Extract the (x, y) coordinate from the center of the cell holding the provided text.  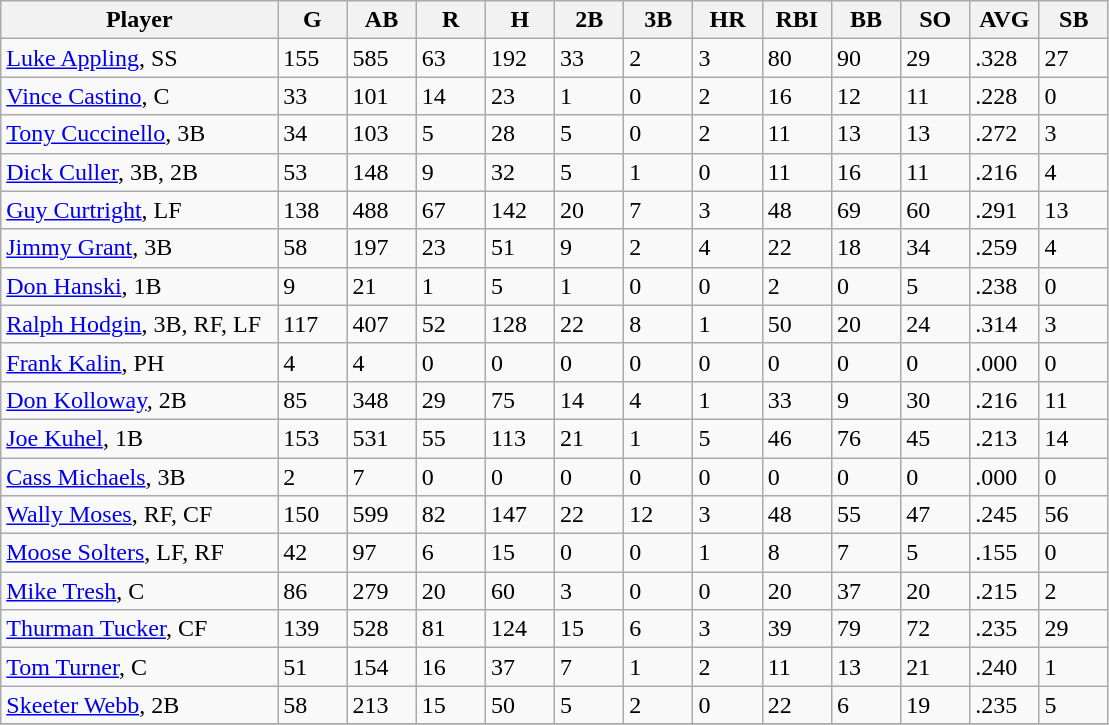
103 (382, 134)
Joe Kuhel, 1B (140, 438)
128 (520, 324)
72 (936, 629)
197 (382, 248)
155 (312, 58)
27 (1074, 58)
.328 (1004, 58)
RBI (796, 20)
142 (520, 210)
Guy Curtright, LF (140, 210)
150 (312, 515)
153 (312, 438)
Moose Solters, LF, RF (140, 553)
39 (796, 629)
81 (450, 629)
Mike Tresh, C (140, 591)
BB (866, 20)
Dick Culler, 3B, 2B (140, 172)
Don Hanski, 1B (140, 286)
113 (520, 438)
154 (382, 667)
Cass Michaels, 3B (140, 477)
86 (312, 591)
585 (382, 58)
.155 (1004, 553)
.240 (1004, 667)
138 (312, 210)
SO (936, 20)
82 (450, 515)
124 (520, 629)
42 (312, 553)
R (450, 20)
.259 (1004, 248)
Tom Turner, C (140, 667)
Tony Cuccinello, 3B (140, 134)
G (312, 20)
.213 (1004, 438)
.238 (1004, 286)
79 (866, 629)
18 (866, 248)
85 (312, 400)
528 (382, 629)
599 (382, 515)
69 (866, 210)
Don Kolloway, 2B (140, 400)
117 (312, 324)
67 (450, 210)
H (520, 20)
488 (382, 210)
.314 (1004, 324)
53 (312, 172)
Wally Moses, RF, CF (140, 515)
Jimmy Grant, 3B (140, 248)
.291 (1004, 210)
101 (382, 96)
28 (520, 134)
279 (382, 591)
.272 (1004, 134)
76 (866, 438)
3B (658, 20)
Thurman Tucker, CF (140, 629)
407 (382, 324)
531 (382, 438)
Vince Castino, C (140, 96)
2B (590, 20)
24 (936, 324)
AB (382, 20)
.228 (1004, 96)
Player (140, 20)
47 (936, 515)
32 (520, 172)
Ralph Hodgin, 3B, RF, LF (140, 324)
147 (520, 515)
63 (450, 58)
97 (382, 553)
Skeeter Webb, 2B (140, 705)
Frank Kalin, PH (140, 362)
.215 (1004, 591)
AVG (1004, 20)
90 (866, 58)
19 (936, 705)
46 (796, 438)
213 (382, 705)
56 (1074, 515)
148 (382, 172)
80 (796, 58)
348 (382, 400)
52 (450, 324)
192 (520, 58)
SB (1074, 20)
30 (936, 400)
HR (728, 20)
75 (520, 400)
.245 (1004, 515)
Luke Appling, SS (140, 58)
45 (936, 438)
139 (312, 629)
